Extract the [x, y] coordinate from the center of the cell holding the provided text.  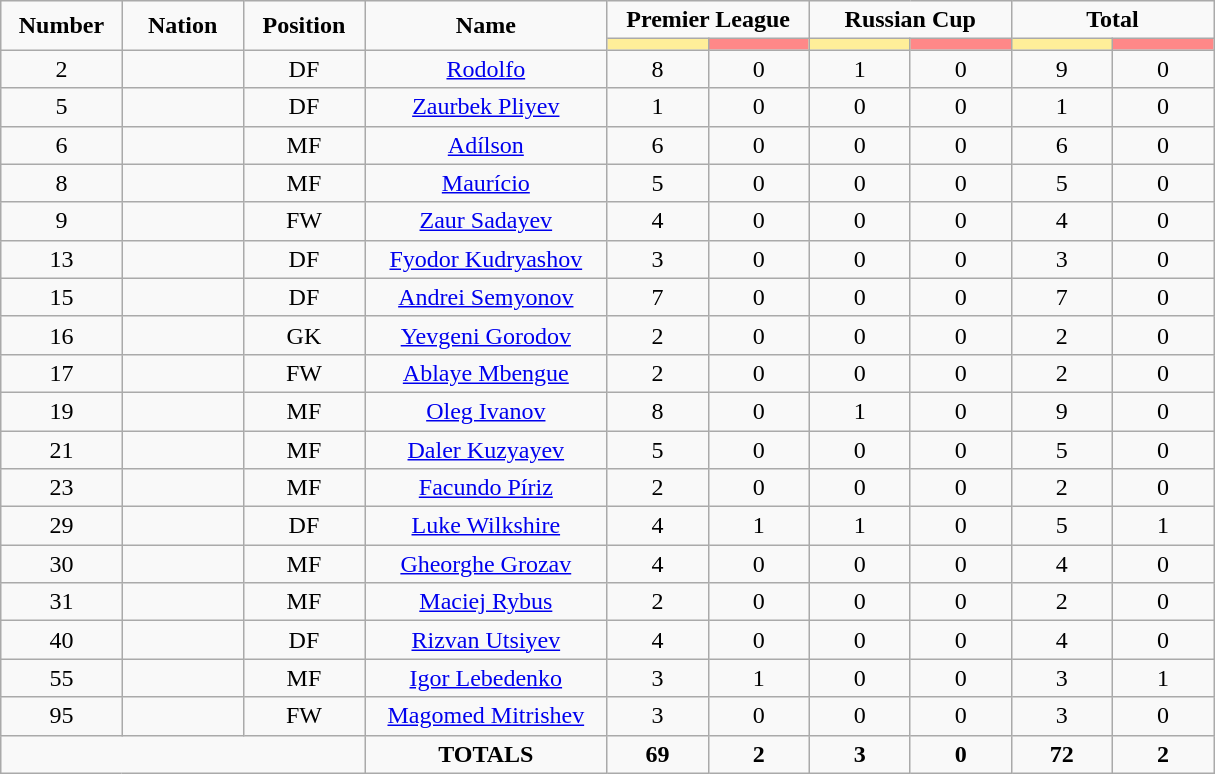
13 [62, 259]
Number [62, 26]
Total [1112, 20]
21 [62, 449]
Magomed Mitrishev [486, 716]
15 [62, 297]
Gheorghe Grozav [486, 564]
40 [62, 640]
TOTALS [486, 754]
Yevgeni Gorodov [486, 335]
Fyodor Kudryashov [486, 259]
29 [62, 526]
Andrei Semyonov [486, 297]
Adílson [486, 145]
30 [62, 564]
17 [62, 373]
72 [1062, 754]
Position [304, 26]
31 [62, 602]
Rodolfo [486, 69]
55 [62, 678]
Ablaye Mbengue [486, 373]
Luke Wilkshire [486, 526]
Facundo Píriz [486, 488]
Russian Cup [910, 20]
Premier League [708, 20]
16 [62, 335]
23 [62, 488]
GK [304, 335]
Maurício [486, 183]
Rizvan Utsiyev [486, 640]
19 [62, 411]
Zaurbek Pliyev [486, 107]
69 [658, 754]
Oleg Ivanov [486, 411]
Nation [182, 26]
Daler Kuzyayev [486, 449]
95 [62, 716]
Name [486, 26]
Igor Lebedenko [486, 678]
Maciej Rybus [486, 602]
Zaur Sadayev [486, 221]
